Return [X, Y] of the center of cell containing provided text 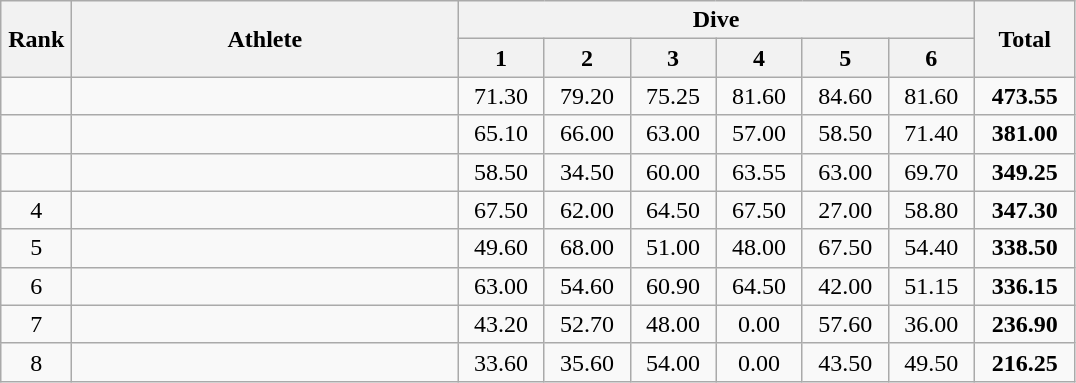
27.00 [845, 210]
75.25 [673, 96]
49.60 [501, 248]
71.40 [931, 134]
2 [587, 58]
84.60 [845, 96]
Dive [716, 20]
69.70 [931, 172]
54.40 [931, 248]
43.20 [501, 324]
49.50 [931, 362]
336.15 [1024, 286]
36.00 [931, 324]
62.00 [587, 210]
216.25 [1024, 362]
42.00 [845, 286]
58.80 [931, 210]
51.00 [673, 248]
60.00 [673, 172]
60.90 [673, 286]
7 [36, 324]
63.55 [759, 172]
79.20 [587, 96]
57.60 [845, 324]
Athlete [265, 39]
381.00 [1024, 134]
349.25 [1024, 172]
54.00 [673, 362]
338.50 [1024, 248]
57.00 [759, 134]
3 [673, 58]
51.15 [931, 286]
Rank [36, 39]
71.30 [501, 96]
Total [1024, 39]
68.00 [587, 248]
34.50 [587, 172]
8 [36, 362]
35.60 [587, 362]
33.60 [501, 362]
236.90 [1024, 324]
52.70 [587, 324]
65.10 [501, 134]
43.50 [845, 362]
66.00 [587, 134]
1 [501, 58]
473.55 [1024, 96]
347.30 [1024, 210]
54.60 [587, 286]
